Find where the given text appears and provide that cell's center as (x, y) coordinate. 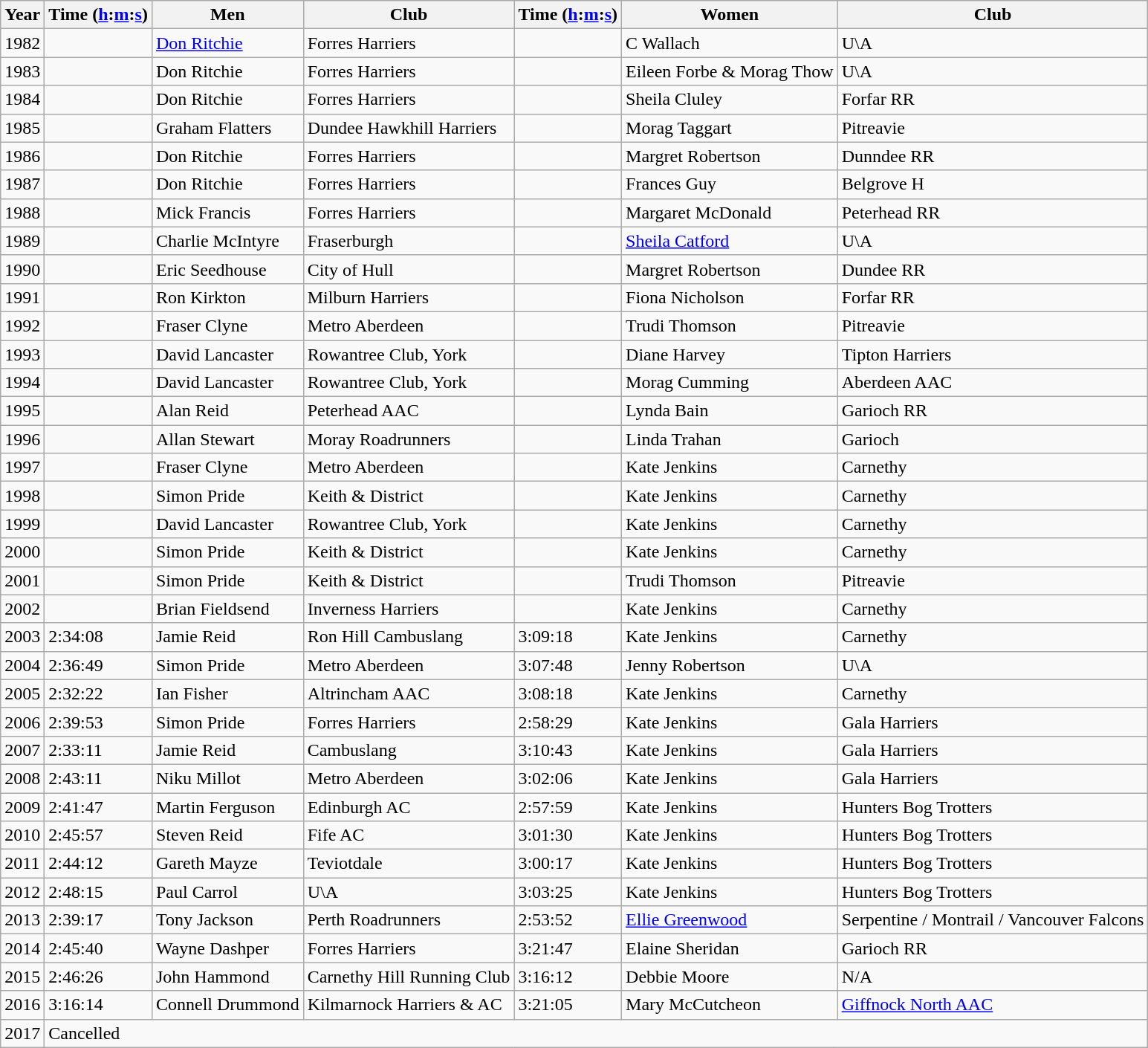
1984 (22, 100)
2002 (22, 609)
Brian Fieldsend (227, 609)
3:00:17 (568, 864)
Belgrove H (993, 184)
1988 (22, 213)
3:07:48 (568, 665)
2009 (22, 806)
Fiona Nicholson (730, 297)
2015 (22, 977)
3:03:25 (568, 892)
Diane Harvey (730, 355)
Ellie Greenwood (730, 920)
2004 (22, 665)
2:48:15 (98, 892)
Linda Trahan (730, 439)
1982 (22, 43)
Aberdeen AAC (993, 383)
1991 (22, 297)
2:39:17 (98, 920)
Lynda Bain (730, 411)
Elaine Sheridan (730, 948)
1999 (22, 524)
1990 (22, 269)
2:45:57 (98, 835)
2:44:12 (98, 864)
Garioch (993, 439)
Dundee Hawkhill Harriers (409, 128)
Peterhead AAC (409, 411)
Serpentine / Montrail / Vancouver Falcons (993, 920)
Inverness Harriers (409, 609)
3:02:06 (568, 778)
Giffnock North AAC (993, 1005)
Graham Flatters (227, 128)
Margaret McDonald (730, 213)
Tony Jackson (227, 920)
1986 (22, 156)
Fraserburgh (409, 241)
1985 (22, 128)
2:53:52 (568, 920)
Alan Reid (227, 411)
Edinburgh AC (409, 806)
2017 (22, 1033)
Mary McCutcheon (730, 1005)
Ian Fisher (227, 693)
Cambuslang (409, 750)
Mick Francis (227, 213)
3:01:30 (568, 835)
Ron Hill Cambuslang (409, 637)
Wayne Dashper (227, 948)
3:16:12 (568, 977)
Frances Guy (730, 184)
Morag Taggart (730, 128)
3:21:47 (568, 948)
2:41:47 (98, 806)
Debbie Moore (730, 977)
2012 (22, 892)
1996 (22, 439)
1983 (22, 71)
2016 (22, 1005)
Perth Roadrunners (409, 920)
Sheila Cluley (730, 100)
Dundee RR (993, 269)
3:09:18 (568, 637)
3:21:05 (568, 1005)
2:39:53 (98, 722)
2006 (22, 722)
Kilmarnock Harriers & AC (409, 1005)
1995 (22, 411)
1992 (22, 326)
3:08:18 (568, 693)
2:36:49 (98, 665)
2013 (22, 920)
Eric Seedhouse (227, 269)
1994 (22, 383)
2014 (22, 948)
Gareth Mayze (227, 864)
Paul Carrol (227, 892)
C Wallach (730, 43)
1997 (22, 468)
N/A (993, 977)
2:58:29 (568, 722)
2008 (22, 778)
2003 (22, 637)
2000 (22, 552)
Altrincham AAC (409, 693)
Dunndee RR (993, 156)
2011 (22, 864)
Morag Cumming (730, 383)
City of Hull (409, 269)
Cancelled (596, 1033)
Eileen Forbe & Morag Thow (730, 71)
2:32:22 (98, 693)
Charlie McIntyre (227, 241)
Peterhead RR (993, 213)
2:45:40 (98, 948)
Jenny Robertson (730, 665)
Steven Reid (227, 835)
2:43:11 (98, 778)
Sheila Catford (730, 241)
1989 (22, 241)
2005 (22, 693)
Connell Drummond (227, 1005)
2:34:08 (98, 637)
Tipton Harriers (993, 355)
Women (730, 15)
1993 (22, 355)
3:10:43 (568, 750)
2007 (22, 750)
Year (22, 15)
1987 (22, 184)
John Hammond (227, 977)
2:57:59 (568, 806)
2:46:26 (98, 977)
Milburn Harriers (409, 297)
2010 (22, 835)
Martin Ferguson (227, 806)
2:33:11 (98, 750)
Niku Millot (227, 778)
Carnethy Hill Running Club (409, 977)
Men (227, 15)
2001 (22, 580)
Teviotdale (409, 864)
Allan Stewart (227, 439)
1998 (22, 496)
Fife AC (409, 835)
3:16:14 (98, 1005)
Moray Roadrunners (409, 439)
Ron Kirkton (227, 297)
